From the cell containing the given text, extract its center point as (X, Y) coordinate. 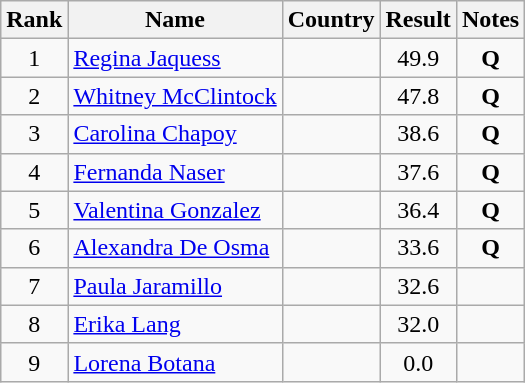
Whitney McClintock (175, 96)
Erika Lang (175, 324)
Fernanda Naser (175, 172)
Country (331, 20)
47.8 (418, 96)
38.6 (418, 134)
3 (34, 134)
7 (34, 286)
Carolina Chapoy (175, 134)
Lorena Botana (175, 362)
33.6 (418, 248)
32.6 (418, 286)
4 (34, 172)
8 (34, 324)
Notes (490, 20)
9 (34, 362)
Name (175, 20)
49.9 (418, 58)
Rank (34, 20)
32.0 (418, 324)
5 (34, 210)
Result (418, 20)
0.0 (418, 362)
6 (34, 248)
2 (34, 96)
36.4 (418, 210)
Paula Jaramillo (175, 286)
37.6 (418, 172)
1 (34, 58)
Valentina Gonzalez (175, 210)
Regina Jaquess (175, 58)
Alexandra De Osma (175, 248)
